Capture the cell that displays the provided text and extract its (x, y) central coordinate. 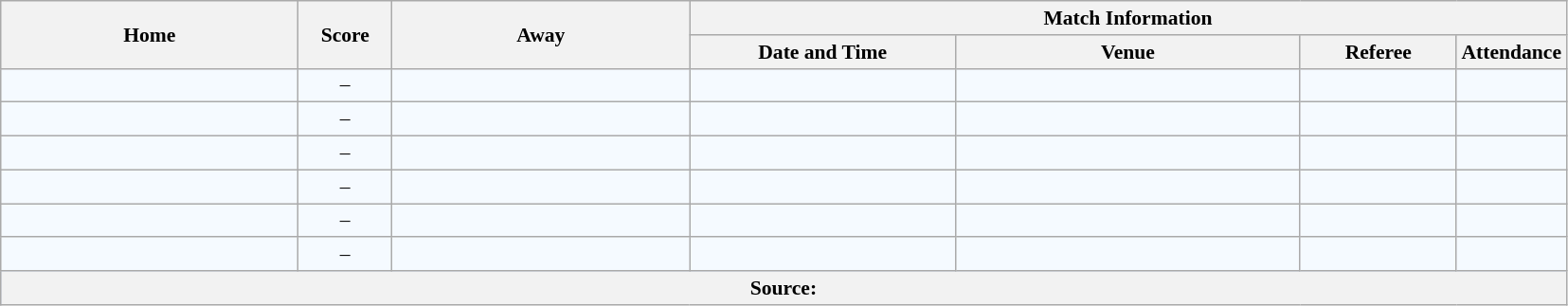
Away (541, 34)
Score (345, 34)
Attendance (1511, 52)
Date and Time (822, 52)
Home (150, 34)
Venue (1128, 52)
Source: (784, 288)
Match Information (1127, 18)
Referee (1378, 52)
